Extract the (x, y) coordinate from the center of the cell holding the provided text.  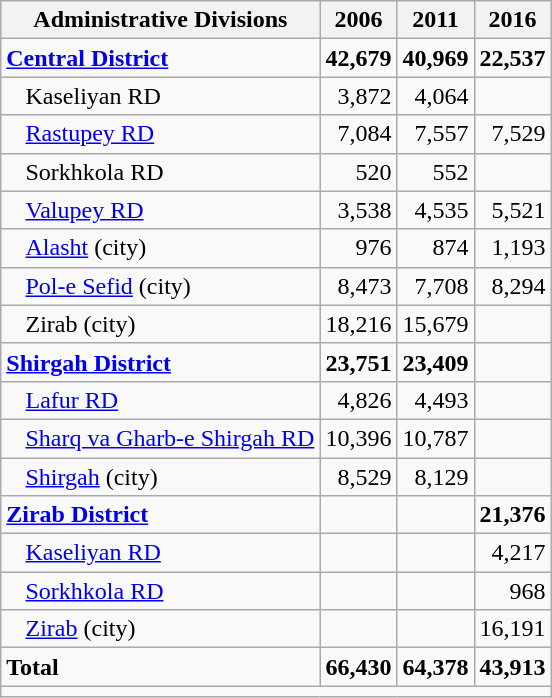
7,708 (436, 286)
Administrative Divisions (160, 20)
8,129 (436, 477)
520 (358, 172)
Alasht (city) (160, 248)
2006 (358, 20)
18,216 (358, 324)
4,493 (436, 400)
8,529 (358, 477)
4,826 (358, 400)
64,378 (436, 667)
4,535 (436, 210)
552 (436, 172)
Pol-e Sefid (city) (160, 286)
Total (160, 667)
5,521 (512, 210)
8,294 (512, 286)
23,751 (358, 362)
Shirgah (city) (160, 477)
1,193 (512, 248)
10,787 (436, 438)
Valupey RD (160, 210)
21,376 (512, 515)
8,473 (358, 286)
968 (512, 591)
7,529 (512, 134)
7,084 (358, 134)
Central District (160, 58)
15,679 (436, 324)
Lafur RD (160, 400)
66,430 (358, 667)
42,679 (358, 58)
Sharq va Gharb-e Shirgah RD (160, 438)
7,557 (436, 134)
3,872 (358, 96)
16,191 (512, 629)
Zirab District (160, 515)
22,537 (512, 58)
976 (358, 248)
2011 (436, 20)
Rastupey RD (160, 134)
874 (436, 248)
43,913 (512, 667)
4,064 (436, 96)
Shirgah District (160, 362)
3,538 (358, 210)
10,396 (358, 438)
4,217 (512, 553)
40,969 (436, 58)
2016 (512, 20)
23,409 (436, 362)
